Detect which cell encompasses the target text, then output its [X, Y] center coordinate. 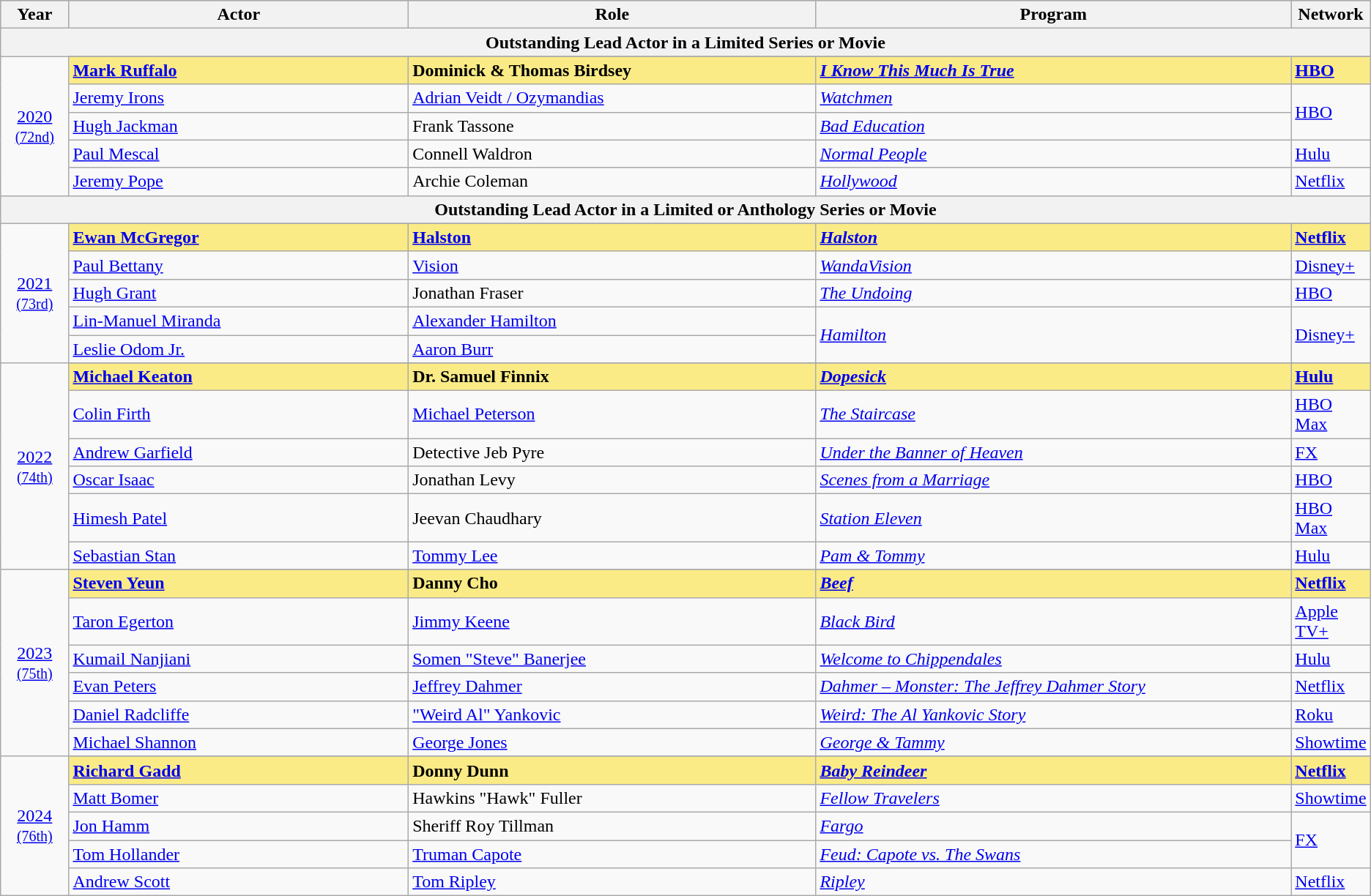
Feud: Capote vs. The Swans [1053, 854]
WandaVision [1053, 265]
Jeffrey Dahmer [612, 687]
Tommy Lee [612, 556]
"Weird Al" Yankovic [612, 714]
Andrew Garfield [239, 452]
Richard Gadd [239, 770]
Steven Yeun [239, 583]
Actor [239, 15]
Dahmer – Monster: The Jeffrey Dahmer Story [1053, 687]
Fargo [1053, 826]
Ripley [1053, 882]
Jonathan Levy [612, 480]
Sheriff Roy Tillman [612, 826]
Detective Jeb Pyre [612, 452]
George & Tammy [1053, 742]
Aaron Burr [612, 349]
Jeremy Irons [239, 98]
Somen "Steve" Banerjee [612, 659]
Vision [612, 265]
Mark Ruffalo [239, 70]
Program [1053, 15]
George Jones [612, 742]
I Know This Much Is True [1053, 70]
The Staircase [1053, 414]
Daniel Radcliffe [239, 714]
Ewan McGregor [239, 237]
Archie Coleman [612, 182]
2024(76th) [35, 826]
Lin-Manuel Miranda [239, 321]
Dominick & Thomas Birdsey [612, 70]
Tom Ripley [612, 882]
Donny Dunn [612, 770]
Jimmy Keene [612, 621]
Alexander Hamilton [612, 321]
Jon Hamm [239, 826]
Network [1331, 15]
Matt Bomer [239, 798]
Frank Tassone [612, 126]
Hamilton [1053, 335]
Fellow Travelers [1053, 798]
Hugh Grant [239, 293]
Scenes from a Marriage [1053, 480]
Hugh Jackman [239, 126]
Dr. Samuel Finnix [612, 377]
Pam & Tommy [1053, 556]
2023(75th) [35, 663]
Year [35, 15]
Jeremy Pope [239, 182]
Evan Peters [239, 687]
Himesh Patel [239, 518]
2020(72nd) [35, 126]
Kumail Nanjiani [239, 659]
Adrian Veidt / Ozymandias [612, 98]
Station Eleven [1053, 518]
Sebastian Stan [239, 556]
Jeevan Chaudhary [612, 518]
Michael Peterson [612, 414]
Danny Cho [612, 583]
Roku [1331, 714]
Hollywood [1053, 182]
Oscar Isaac [239, 480]
Leslie Odom Jr. [239, 349]
Michael Shannon [239, 742]
Welcome to Chippendales [1053, 659]
Under the Banner of Heaven [1053, 452]
Connell Waldron [612, 154]
The Undoing [1053, 293]
Apple TV+ [1331, 621]
Watchmen [1053, 98]
Normal People [1053, 154]
Andrew Scott [239, 882]
Paul Bettany [239, 265]
Bad Education [1053, 126]
Outstanding Lead Actor in a Limited Series or Movie [685, 42]
Colin Firth [239, 414]
2022(74th) [35, 466]
Black Bird [1053, 621]
Michael Keaton [239, 377]
Beef [1053, 583]
Hawkins "Hawk" Fuller [612, 798]
Weird: The Al Yankovic Story [1053, 714]
Tom Hollander [239, 854]
Role [612, 15]
Baby Reindeer [1053, 770]
Truman Capote [612, 854]
Taron Egerton [239, 621]
Dopesick [1053, 377]
Outstanding Lead Actor in a Limited or Anthology Series or Movie [685, 209]
Paul Mescal [239, 154]
Jonathan Fraser [612, 293]
2021(73rd) [35, 293]
